Return the [x, y] coordinate for the center point of the cell that contains the specified text.  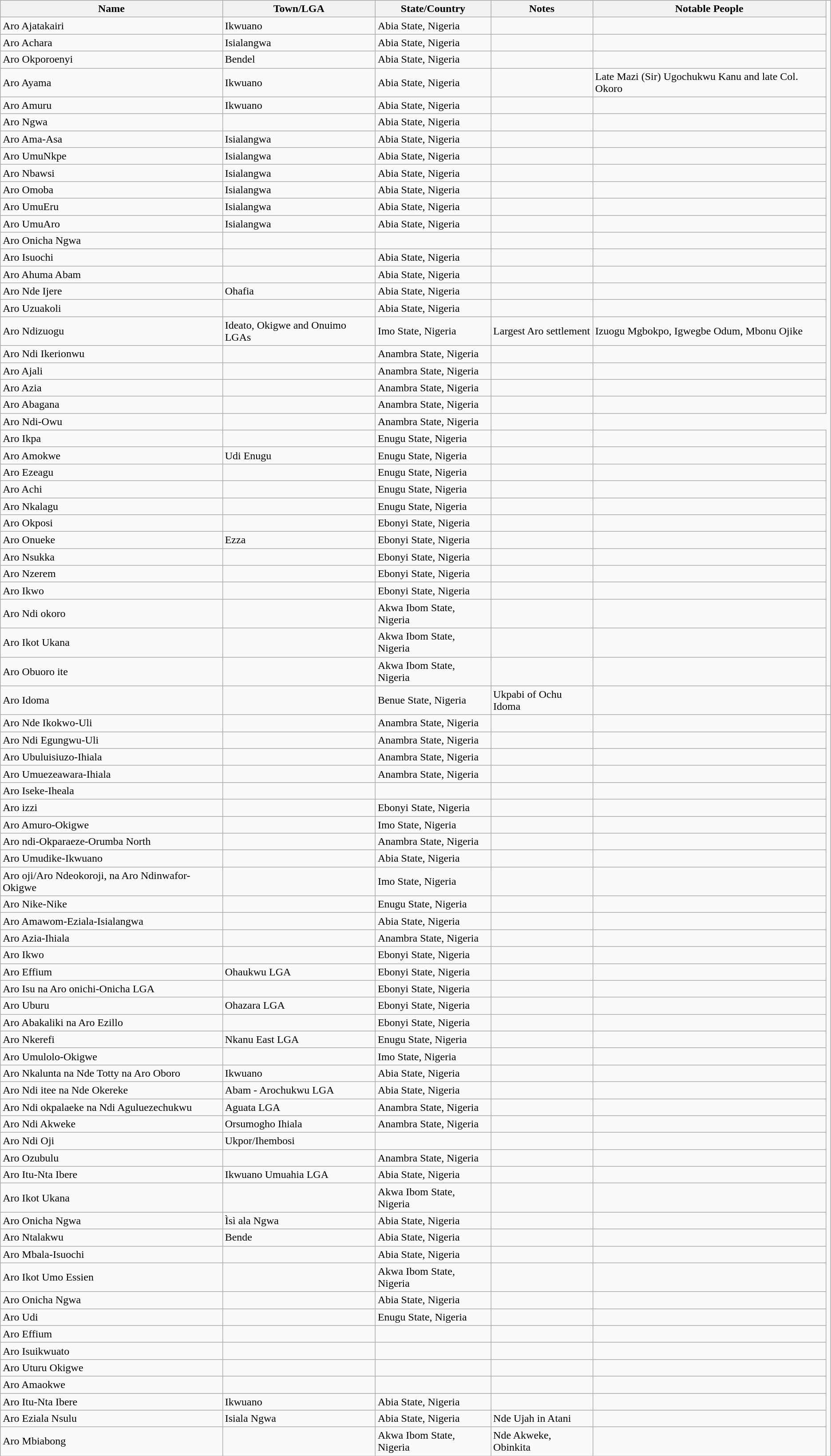
Aro Umudike-Ikwuano [111, 859]
Ukpor/Ihembosi [299, 1141]
Aro Ndi itee na Nde Okereke [111, 1090]
Aro Abagana [111, 405]
Aro Ubuluisiuzo-Ihiala [111, 757]
Aro ndi-Okparaeze-Orumba North [111, 842]
Bende [299, 1237]
Town/LGA [299, 9]
Aro Idoma [111, 700]
Aro Nsukka [111, 557]
Aro Amuru [111, 105]
Benue State, Nigeria [433, 700]
Aro Okporoenyi [111, 60]
Aro Nde Ikokwo-Uli [111, 723]
Aro Okposi [111, 523]
Aro Umuezeawara-Ihiala [111, 774]
Aro izzi [111, 808]
Aro Nkalunta na Nde Totty na Aro Oboro [111, 1073]
Aro Ikpa [111, 438]
Izuogu Mgbokpo, Igwegbe Odum, Mbonu Ojike [709, 331]
State/Country [433, 9]
Aro Amuro-Okigwe [111, 825]
Nde Akweke, Obinkita [542, 1442]
Orsumogho Ihiala [299, 1124]
Aro Ndi Akweke [111, 1124]
Aro Obuoro ite [111, 672]
Aro Amaokwe [111, 1384]
Abam - Arochukwu LGA [299, 1090]
Aro Uzuakoli [111, 308]
Aro Ndi-Owu [111, 422]
Aro Amawom-Eziala-Isialangwa [111, 921]
Aro Ahuma Abam [111, 274]
Isiala Ngwa [299, 1419]
Aro Achi [111, 489]
Aro Mbiabong [111, 1442]
Aro Umulolo-Okigwe [111, 1056]
Ukpabi of Ochu Idoma [542, 700]
Bendel [299, 60]
Aro oji/Aro Ndeokoroji, na Aro Ndinwafor-Okigwe [111, 881]
Aro Amokwe [111, 455]
Ohaukwu LGA [299, 972]
Late Mazi (Sir) Ugochukwu Kanu and late Col. Okoro [709, 83]
Aro Ntalakwu [111, 1237]
Aro Ndi okoro [111, 614]
Aro Nbawsi [111, 173]
Aro Azia [111, 388]
Aro Nkalagu [111, 506]
Largest Aro settlement [542, 331]
Aro Ama-Asa [111, 139]
Aro Ndizuogu [111, 331]
Aro Ndi Oji [111, 1141]
Aro Achara [111, 43]
Aro Ayama [111, 83]
Aro UmuAro [111, 223]
Aro Ndi Egungwu-Uli [111, 740]
Aro Eziala Nsulu [111, 1419]
Aro Nike-Nike [111, 904]
Notes [542, 9]
Aro Nkerefi [111, 1039]
Aro Ndi okpalaeke na Ndi Aguluezechukwu [111, 1107]
Ohafia [299, 291]
Ezza [299, 540]
Nde Ujah in Atani [542, 1419]
Ikwuano Umuahia LGA [299, 1175]
Aro Ndi Ikerionwu [111, 354]
Aro Udi [111, 1317]
Udi Enugu [299, 455]
Aro Iseke-Iheala [111, 791]
Aro Uburu [111, 1006]
Aro Ajatakairi [111, 26]
Aro Omoba [111, 190]
Aro Isu na Aro onichi-Onicha LGA [111, 989]
Aro UmuNkpe [111, 156]
Notable People [709, 9]
Aro Ikot Umo Essien [111, 1277]
Aro Nzerem [111, 574]
Ohazara LGA [299, 1006]
Aro Nde Ijere [111, 291]
Aro Onueke [111, 540]
Ideato, Okigwe and Onuimo LGAs [299, 331]
Aro Isuikwuato [111, 1351]
Nkanu East LGA [299, 1039]
Aro Azia-Ihiala [111, 938]
Aro Abakaliki na Aro Ezillo [111, 1022]
Aro Ngwa [111, 122]
Ìsì ala Ngwa [299, 1221]
Aro Mbala-Isuochi [111, 1254]
Aro Ajali [111, 371]
Aro Uturu Okigwe [111, 1368]
Aro UmuEru [111, 207]
Aro Isuochi [111, 258]
Name [111, 9]
Aro Ezeagu [111, 472]
Aro Ozubulu [111, 1158]
Aguata LGA [299, 1107]
